Capture the cell that displays the provided text and extract its [x, y] central coordinate. 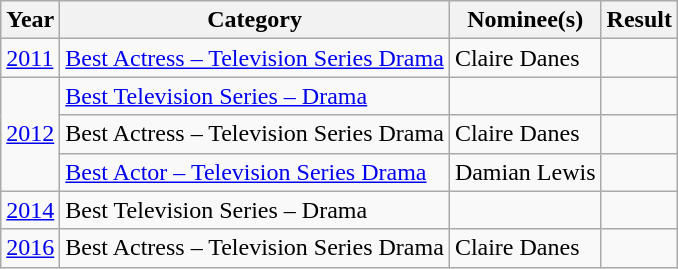
2014 [30, 210]
2016 [30, 248]
Year [30, 20]
Nominee(s) [525, 20]
Result [639, 20]
Best Actor – Television Series Drama [255, 172]
Category [255, 20]
2012 [30, 134]
2011 [30, 58]
Damian Lewis [525, 172]
